For the text-containing cell, return its midpoint in (X, Y) coordinate format. 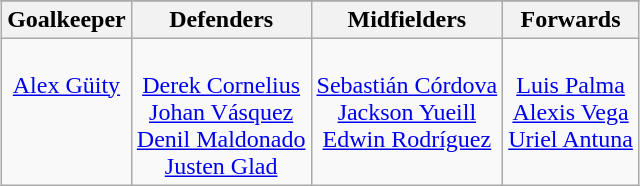
Midfielders (407, 20)
Alex Güity (67, 112)
Derek Cornelius Johan Vásquez Denil Maldonado Justen Glad (221, 112)
Sebastián Córdova Jackson Yueill Edwin Rodríguez (407, 112)
Forwards (571, 20)
Goalkeeper (67, 20)
Luis Palma Alexis Vega Uriel Antuna (571, 112)
Defenders (221, 20)
